Return the (X, Y) coordinate for the center point of the cell that contains the specified text.  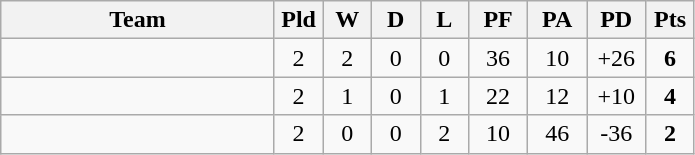
6 (670, 58)
W (348, 20)
PD (616, 20)
+26 (616, 58)
D (396, 20)
PF (498, 20)
36 (498, 58)
Team (138, 20)
PA (558, 20)
22 (498, 96)
-36 (616, 134)
Pts (670, 20)
12 (558, 96)
Pld (298, 20)
L (444, 20)
+10 (616, 96)
46 (558, 134)
4 (670, 96)
